From the cell containing the given text, extract its center point as (X, Y) coordinate. 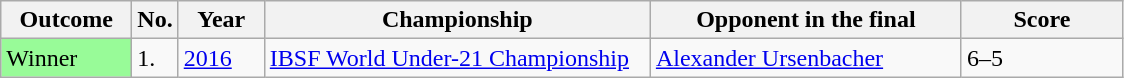
Score (1042, 20)
2016 (221, 58)
Outcome (66, 20)
Opponent in the final (806, 20)
IBSF World Under-21 Championship (457, 58)
Championship (457, 20)
Winner (66, 58)
No. (155, 20)
Alexander Ursenbacher (806, 58)
Year (221, 20)
6–5 (1042, 58)
1. (155, 58)
